Pinpoint the cell where the given text exists, returning its [x, y] midpoint coordinate. 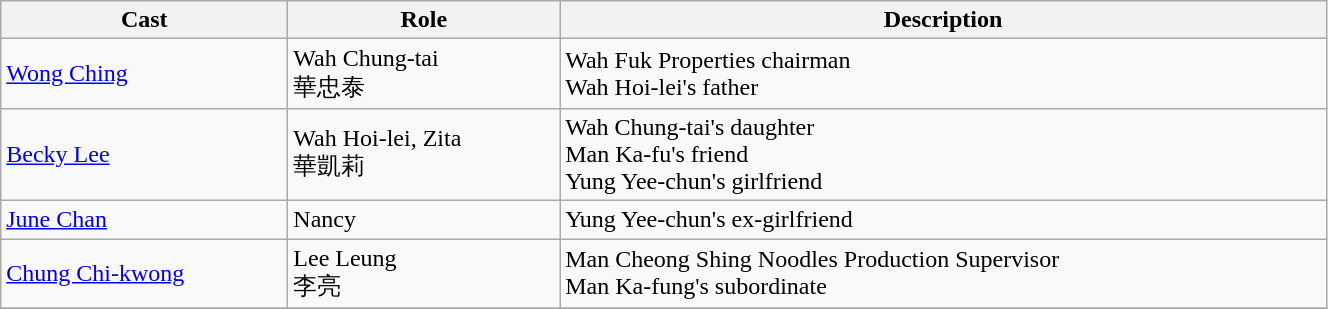
Description [944, 20]
Becky Lee [144, 154]
Wah Chung-tai's daughterMan Ka-fu's friendYung Yee-chun's girlfriend [944, 154]
Man Cheong Shing Noodles Production SupervisorMan Ka-fung's subordinate [944, 273]
Lee Leung李亮 [424, 273]
Nancy [424, 219]
Role [424, 20]
Chung Chi-kwong [144, 273]
Wah Fuk Properties chairmanWah Hoi-lei's father [944, 74]
Cast [144, 20]
Wah Chung-tai華忠泰 [424, 74]
Wong Ching [144, 74]
Yung Yee-chun's ex-girlfriend [944, 219]
Wah Hoi-lei, Zita華凱莉 [424, 154]
June Chan [144, 219]
